Extract the [x, y] coordinate from the center of the cell holding the provided text.  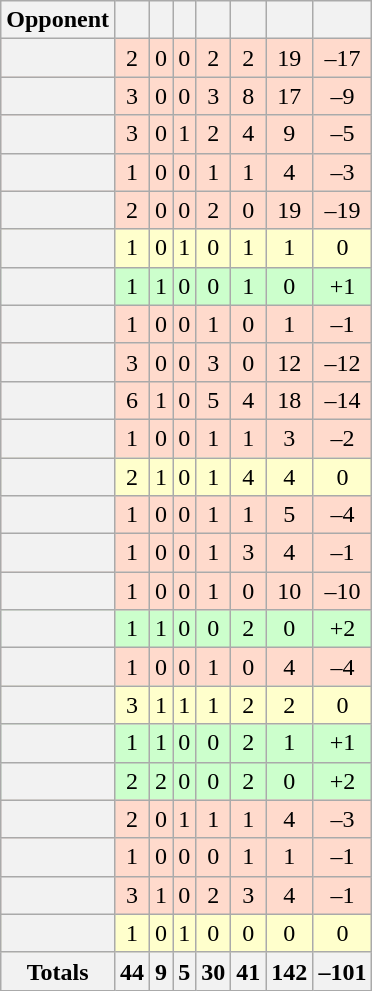
41 [248, 971]
142 [290, 971]
6 [132, 400]
Opponent [58, 20]
–10 [342, 591]
18 [290, 400]
8 [248, 96]
–9 [342, 96]
–101 [342, 971]
17 [290, 96]
Totals [58, 971]
–2 [342, 438]
30 [214, 971]
12 [290, 362]
–14 [342, 400]
–5 [342, 134]
–19 [342, 210]
–17 [342, 58]
–12 [342, 362]
44 [132, 971]
10 [290, 591]
